From the cell containing the given text, extract its center point as [X, Y] coordinate. 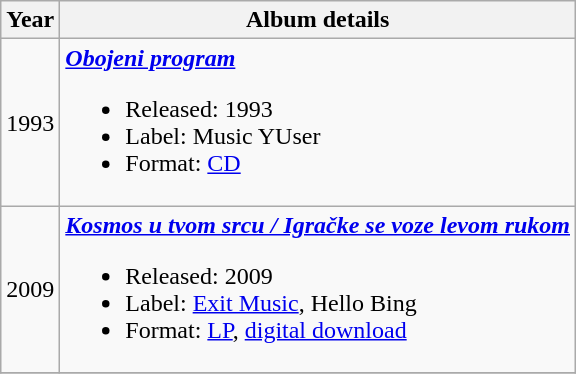
Year [30, 20]
Kosmos u tvom srcu / Igračke se voze levom rukomReleased: 2009Label: Exit Music, Hello BingFormat: LP, digital download [318, 290]
Album details [318, 20]
1993 [30, 122]
2009 [30, 290]
Obojeni programReleased: 1993Label: Music YUserFormat: CD [318, 122]
